Capture the cell that displays the provided text and extract its [X, Y] central coordinate. 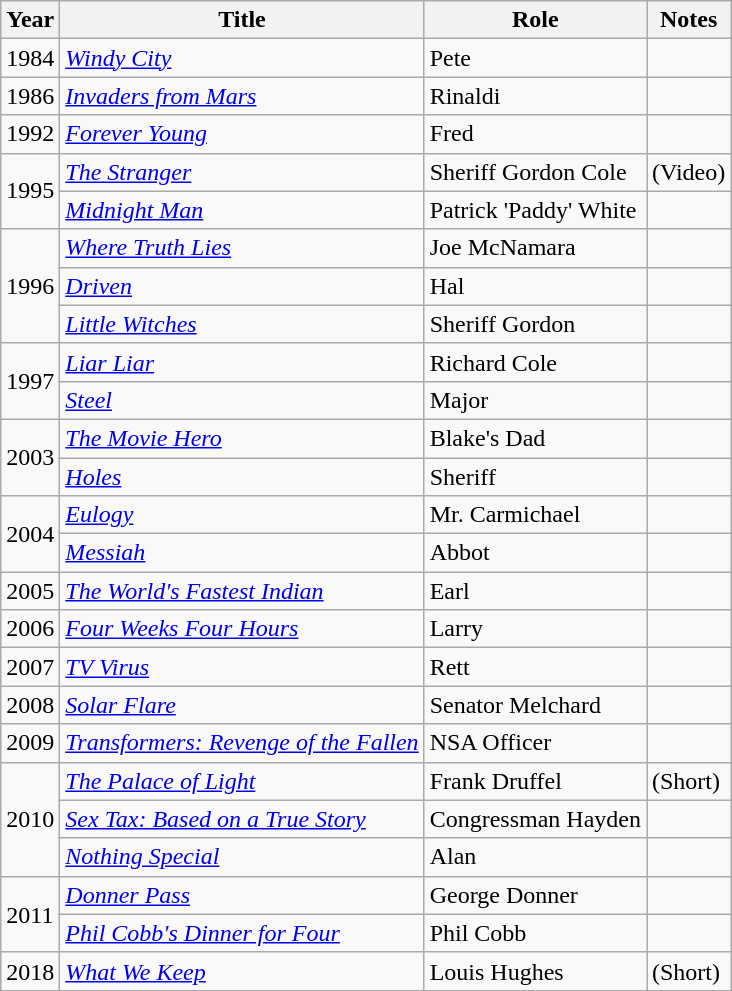
Sheriff Gordon [535, 324]
Four Weeks Four Hours [242, 629]
Solar Flare [242, 705]
Louis Hughes [535, 971]
Sheriff Gordon Cole [535, 172]
Abbot [535, 553]
2003 [30, 457]
1995 [30, 191]
Driven [242, 286]
2011 [30, 914]
Year [30, 20]
What We Keep [242, 971]
Congressman Hayden [535, 819]
Patrick 'Paddy' White [535, 210]
Title [242, 20]
Where Truth Lies [242, 248]
(Video) [688, 172]
Richard Cole [535, 362]
Larry [535, 629]
Transformers: Revenge of the Fallen [242, 743]
Phil Cobb's Dinner for Four [242, 933]
Joe McNamara [535, 248]
Eulogy [242, 515]
The World's Fastest Indian [242, 591]
2018 [30, 971]
Forever Young [242, 134]
Fred [535, 134]
Nothing Special [242, 857]
Donner Pass [242, 895]
Frank Druffel [535, 781]
Invaders from Mars [242, 96]
Holes [242, 477]
Pete [535, 58]
1996 [30, 286]
Earl [535, 591]
George Donner [535, 895]
Messiah [242, 553]
Role [535, 20]
2008 [30, 705]
Notes [688, 20]
Windy City [242, 58]
1997 [30, 381]
1986 [30, 96]
The Palace of Light [242, 781]
2005 [30, 591]
Hal [535, 286]
Liar Liar [242, 362]
2006 [30, 629]
2004 [30, 534]
Mr. Carmichael [535, 515]
Major [535, 400]
Sex Tax: Based on a True Story [242, 819]
2009 [30, 743]
2010 [30, 819]
1992 [30, 134]
Senator Melchard [535, 705]
NSA Officer [535, 743]
Sheriff [535, 477]
Alan [535, 857]
The Movie Hero [242, 438]
2007 [30, 667]
TV Virus [242, 667]
Little Witches [242, 324]
Rett [535, 667]
Phil Cobb [535, 933]
Midnight Man [242, 210]
Rinaldi [535, 96]
Blake's Dad [535, 438]
1984 [30, 58]
Steel [242, 400]
The Stranger [242, 172]
